For the text-containing cell, return its midpoint in (x, y) coordinate format. 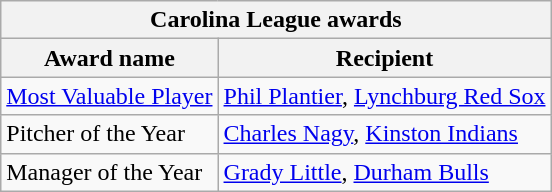
Recipient (384, 58)
Pitcher of the Year (110, 134)
Charles Nagy, Kinston Indians (384, 134)
Award name (110, 58)
Grady Little, Durham Bulls (384, 172)
Phil Plantier, Lynchburg Red Sox (384, 96)
Manager of the Year (110, 172)
Most Valuable Player (110, 96)
Carolina League awards (276, 20)
